From the cell containing the given text, extract its center point as (X, Y) coordinate. 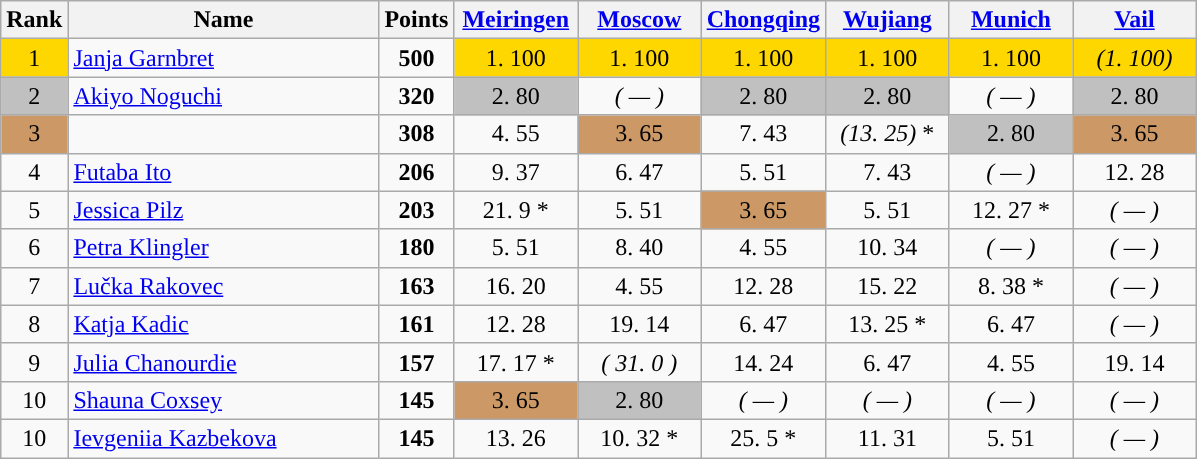
8. 38 * (1011, 286)
Ievgeniia Kazbekova (224, 438)
10. 32 * (640, 438)
Futaba Ito (224, 172)
9. 37 (516, 172)
Meiringen (516, 20)
10. 34 (888, 248)
Lučka Rakovec (224, 286)
Points (416, 20)
Jessica Pilz (224, 210)
6 (34, 248)
Munich (1011, 20)
Shauna Coxsey (224, 400)
16. 20 (516, 286)
( 31. 0 ) (640, 362)
13. 25 * (888, 324)
13. 26 (516, 438)
4 (34, 172)
7 (34, 286)
Petra Klingler (224, 248)
161 (416, 324)
308 (416, 134)
11. 31 (888, 438)
17. 17 * (516, 362)
180 (416, 248)
Wujiang (888, 20)
206 (416, 172)
(13. 25) * (888, 134)
Julia Chanourdie (224, 362)
2 (34, 96)
Moscow (640, 20)
Chongqing (763, 20)
9 (34, 362)
8 (34, 324)
500 (416, 58)
157 (416, 362)
8. 40 (640, 248)
15. 22 (888, 286)
12. 27 * (1011, 210)
25. 5 * (763, 438)
Katja Kadic (224, 324)
Vail (1135, 20)
203 (416, 210)
5 (34, 210)
14. 24 (763, 362)
Rank (34, 20)
(1. 100) (1135, 58)
3 (34, 134)
163 (416, 286)
320 (416, 96)
Janja Garnbret (224, 58)
Akiyo Noguchi (224, 96)
Name (224, 20)
1 (34, 58)
21. 9 * (516, 210)
